Identify which cell holds the provided text, then report its [x, y] central coordinate. 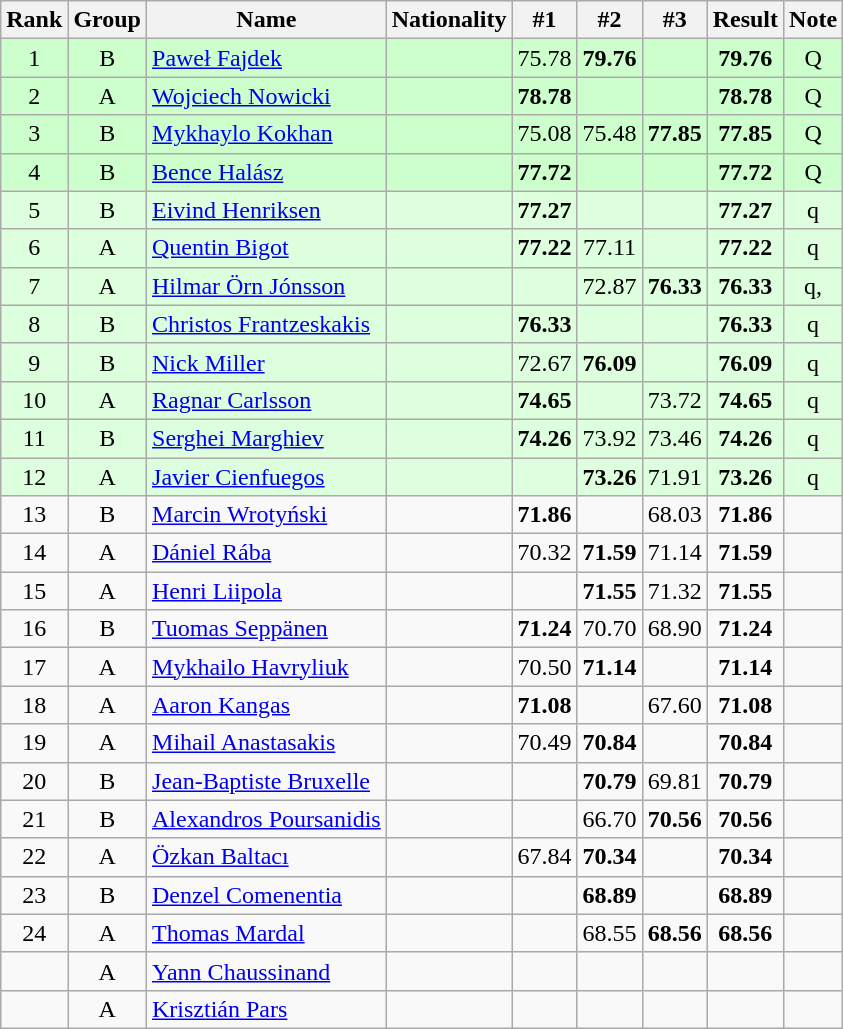
Name [267, 20]
Dániel Rába [267, 553]
3 [34, 134]
75.08 [544, 134]
5 [34, 210]
24 [34, 933]
67.60 [674, 705]
70.32 [544, 553]
Wojciech Nowicki [267, 96]
66.70 [610, 819]
4 [34, 172]
70.50 [544, 667]
14 [34, 553]
Rank [34, 20]
Yann Chaussinand [267, 971]
19 [34, 743]
22 [34, 857]
17 [34, 667]
Christos Frantzeskakis [267, 324]
Thomas Mardal [267, 933]
73.92 [610, 438]
68.90 [674, 629]
68.55 [610, 933]
71.32 [674, 591]
72.67 [544, 362]
Nick Miller [267, 362]
70.49 [544, 743]
Özkan Baltacı [267, 857]
Eivind Henriksen [267, 210]
75.78 [544, 58]
23 [34, 895]
Mykhaylo Kokhan [267, 134]
75.48 [610, 134]
#2 [610, 20]
Mykhailo Havryliuk [267, 667]
Jean-Baptiste Bruxelle [267, 781]
15 [34, 591]
Krisztián Pars [267, 1009]
73.72 [674, 400]
9 [34, 362]
Hilmar Örn Jónsson [267, 286]
21 [34, 819]
Aaron Kangas [267, 705]
20 [34, 781]
Quentin Bigot [267, 248]
Mihail Anastasakis [267, 743]
Ragnar Carlsson [267, 400]
Henri Liipola [267, 591]
Paweł Fajdek [267, 58]
72.87 [610, 286]
Note [814, 20]
Denzel Comenentia [267, 895]
77.11 [610, 248]
67.84 [544, 857]
#3 [674, 20]
Bence Halász [267, 172]
6 [34, 248]
8 [34, 324]
68.03 [674, 515]
Marcin Wrotyński [267, 515]
q, [814, 286]
11 [34, 438]
13 [34, 515]
Nationality [449, 20]
1 [34, 58]
10 [34, 400]
12 [34, 477]
18 [34, 705]
69.81 [674, 781]
70.70 [610, 629]
Result [745, 20]
73.46 [674, 438]
Tuomas Seppänen [267, 629]
7 [34, 286]
16 [34, 629]
#1 [544, 20]
Group [108, 20]
Serghei Marghiev [267, 438]
Alexandros Poursanidis [267, 819]
Javier Cienfuegos [267, 477]
71.91 [674, 477]
2 [34, 96]
